Return the [x, y] coordinate for the center point of the cell that contains the specified text.  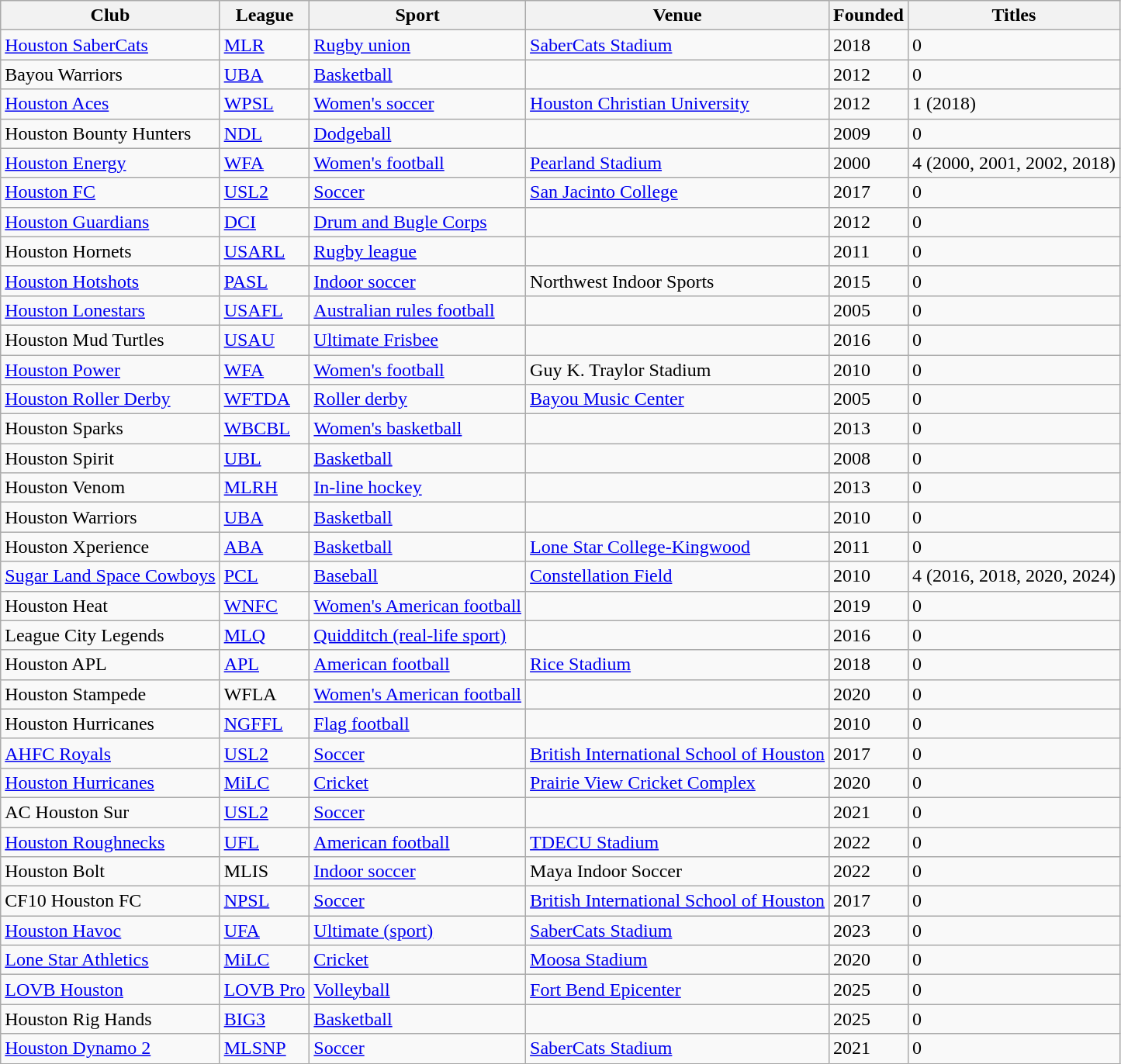
Prairie View Cricket Complex [678, 782]
PCL [265, 576]
NGFFL [265, 724]
In-line hockey [417, 488]
USAFL [265, 310]
Guy K. Traylor Stadium [678, 370]
Houston Spirit [110, 458]
USAU [265, 340]
UBL [265, 458]
Australian rules football [417, 310]
Maya Indoor Soccer [678, 872]
AC Houston Sur [110, 812]
Houston Rig Hands [110, 1019]
Women's soccer [417, 104]
Houston Christian University [678, 104]
2023 [869, 931]
League [265, 16]
Lone Star Athletics [110, 960]
Rugby union [417, 45]
Houston APL [110, 665]
Houston Stampede [110, 694]
Northwest Indoor Sports [678, 281]
NDL [265, 133]
Titles [1013, 16]
UFL [265, 841]
Houston Aces [110, 104]
Lone Star College-Kingwood [678, 547]
Roller derby [417, 399]
WNFC [265, 606]
Rice Stadium [678, 665]
2019 [869, 606]
USARL [265, 251]
MLRH [265, 488]
PASL [265, 281]
Sugar Land Space Cowboys [110, 576]
Houston Hotshots [110, 281]
Ultimate Frisbee [417, 340]
Ultimate (sport) [417, 931]
Houston Havoc [110, 931]
Houston Lonestars [110, 310]
Houston Heat [110, 606]
Fort Bend Epicenter [678, 990]
Bayou Music Center [678, 399]
Quidditch (real-life sport) [417, 635]
Houston Hornets [110, 251]
LOVB Pro [265, 990]
Houston Dynamo 2 [110, 1048]
Moosa Stadium [678, 960]
Houston Roller Derby [110, 399]
WFTDA [265, 399]
Club [110, 16]
2009 [869, 133]
APL [265, 665]
Houston Energy [110, 163]
Houston Roughnecks [110, 841]
Volleyball [417, 990]
Flag football [417, 724]
Drum and Bugle Corps [417, 222]
ABA [265, 547]
4 (2000, 2001, 2002, 2018) [1013, 163]
Dodgeball [417, 133]
1 (2018) [1013, 104]
Houston Bolt [110, 872]
Sport [417, 16]
Rugby league [417, 251]
Houston Sparks [110, 429]
WFLA [265, 694]
Houston Guardians [110, 222]
CF10 Houston FC [110, 901]
Houston Bounty Hunters [110, 133]
Houston Venom [110, 488]
TDECU Stadium [678, 841]
Baseball [417, 576]
2000 [869, 163]
Houston Warriors [110, 517]
WBCBL [265, 429]
MLQ [265, 635]
San Jacinto College [678, 192]
NPSL [265, 901]
4 (2016, 2018, 2020, 2024) [1013, 576]
Bayou Warriors [110, 74]
DCI [265, 222]
Constellation Field [678, 576]
LOVB Houston [110, 990]
MLSNP [265, 1048]
Houston FC [110, 192]
AHFC Royals [110, 753]
Founded [869, 16]
MLR [265, 45]
MLIS [265, 872]
Houston Mud Turtles [110, 340]
BIG3 [265, 1019]
2015 [869, 281]
2008 [869, 458]
Houston Power [110, 370]
UFA [265, 931]
Houston Xperience [110, 547]
Houston SaberCats [110, 45]
WPSL [265, 104]
League City Legends [110, 635]
Pearland Stadium [678, 163]
Venue [678, 16]
Women's basketball [417, 429]
